Determine the [X, Y] coordinate at the center of the cell enclosing the given text.  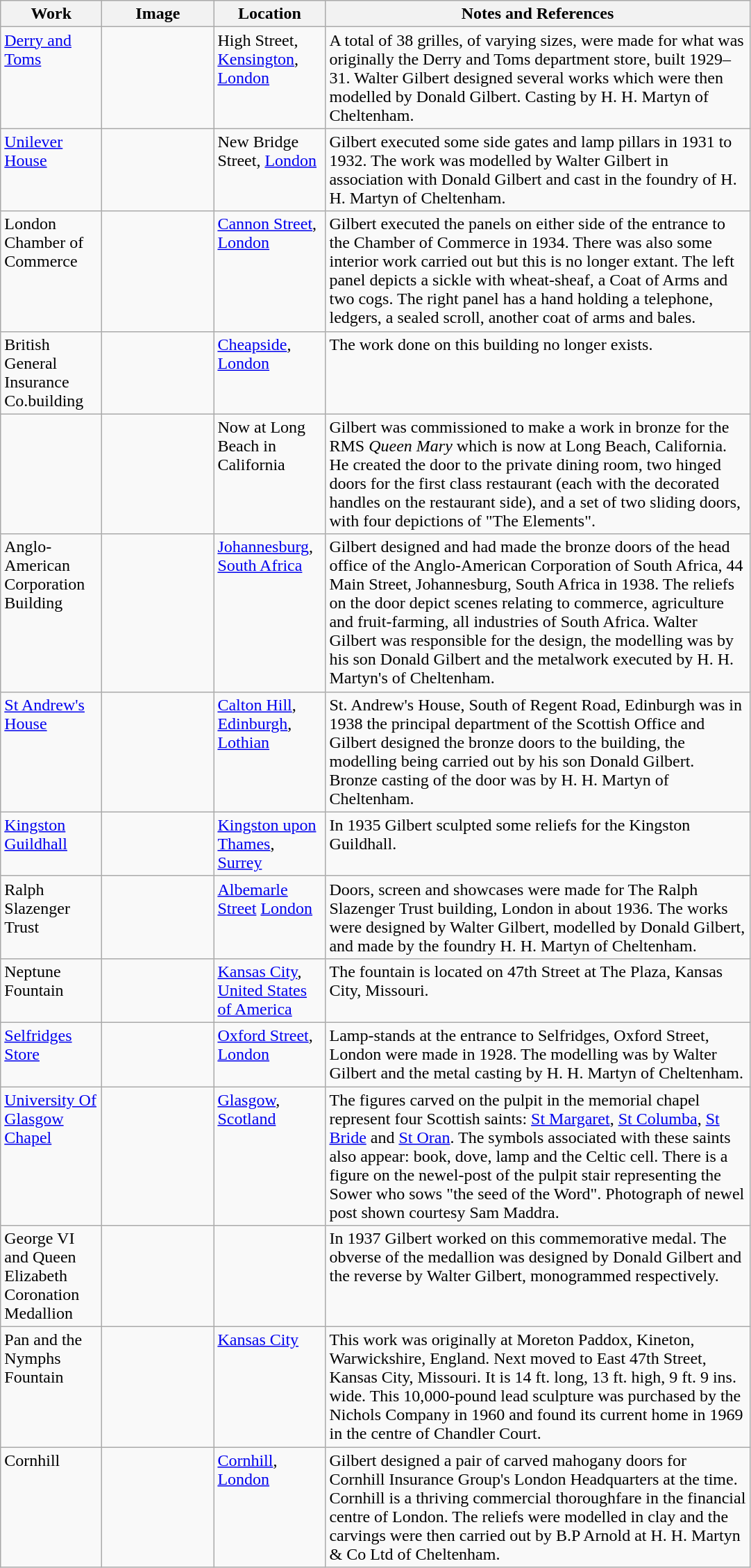
Derry and Toms [51, 78]
Pan and the Nymphs Fountain [51, 1387]
New Bridge Street, London [269, 169]
Oxford Street, London [269, 1054]
The fountain is located on 47th Street at The Plaza, Kansas City, Missouri. [537, 990]
Location [269, 14]
Cheapside, London [269, 372]
Notes and References [537, 14]
High Street, Kensington, London [269, 78]
In 1935 Gilbert sculpted some reliefs for the Kingston Guildhall. [537, 844]
British General Insurance Co.building [51, 372]
Anglo-American Corporation Building [51, 612]
Work [51, 14]
University Of Glasgow Chapel [51, 1156]
Unilever House [51, 169]
Cornhill [51, 1507]
Selfridges Store [51, 1054]
Kingston upon Thames, Surrey [269, 844]
Johannesburg, South Africa [269, 612]
Neptune Fountain [51, 990]
Cannon Street, London [269, 271]
London Chamber of Commerce [51, 271]
Kansas City [269, 1387]
George VI and Queen Elizabeth Coronation Medallion [51, 1276]
Ralph Slazenger Trust [51, 917]
St Andrew's House [51, 751]
Glasgow, Scotland [269, 1156]
Albemarle Street London [269, 917]
Image [158, 14]
Kingston Guildhall [51, 844]
Now at Long Beach in California [269, 474]
The work done on this building no longer exists. [537, 372]
Kansas City, United States of America [269, 990]
Calton Hill, Edinburgh, Lothian [269, 751]
Cornhill, London [269, 1507]
